Identify which cell holds the provided text, then report its [x, y] central coordinate. 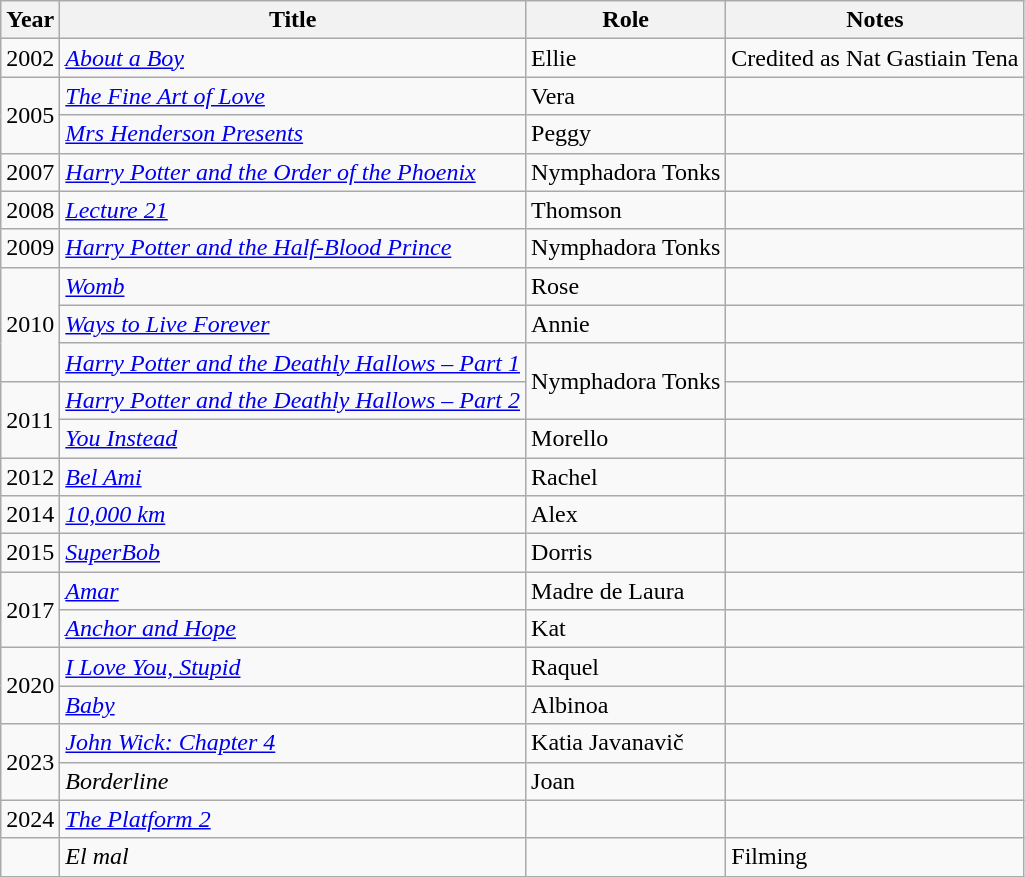
Alex [626, 515]
Filming [875, 857]
Mrs Henderson Presents [293, 134]
Raquel [626, 667]
Harry Potter and the Order of the Phoenix [293, 172]
John Wick: Chapter 4 [293, 743]
Amar [293, 591]
Bel Ami [293, 477]
Peggy [626, 134]
2007 [30, 172]
Albinoa [626, 705]
About a Boy [293, 58]
2011 [30, 419]
Baby [293, 705]
Role [626, 20]
The Platform 2 [293, 819]
Ellie [626, 58]
Rose [626, 286]
The Fine Art of Love [293, 96]
El mal [293, 857]
Notes [875, 20]
Harry Potter and the Half-Blood Prince [293, 248]
2002 [30, 58]
2010 [30, 324]
2020 [30, 686]
Title [293, 20]
Kat [626, 629]
I Love You, Stupid [293, 667]
SuperBob [293, 553]
2008 [30, 210]
2023 [30, 762]
2012 [30, 477]
2017 [30, 610]
Ways to Live Forever [293, 324]
2009 [30, 248]
Morello [626, 438]
Katia Javanavič [626, 743]
Madre de Laura [626, 591]
2015 [30, 553]
Thomson [626, 210]
2024 [30, 819]
Year [30, 20]
Borderline [293, 781]
Joan [626, 781]
2014 [30, 515]
Anchor and Hope [293, 629]
Harry Potter and the Deathly Hallows – Part 1 [293, 362]
Annie [626, 324]
Harry Potter and the Deathly Hallows – Part 2 [293, 400]
Vera [626, 96]
10,000 km [293, 515]
You Instead [293, 438]
Womb [293, 286]
2005 [30, 115]
Dorris [626, 553]
Credited as Nat Gastiain Tena [875, 58]
Rachel [626, 477]
Lecture 21 [293, 210]
